Capture the cell that displays the provided text and extract its (X, Y) central coordinate. 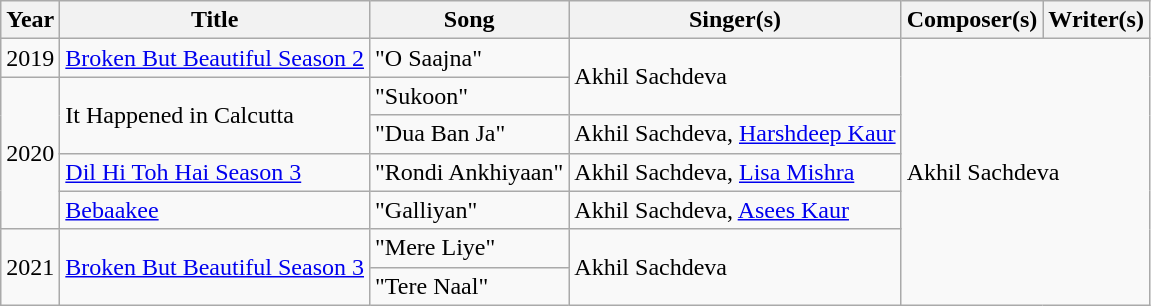
2020 (30, 153)
"Mere Liye" (470, 248)
2019 (30, 58)
Akhil Sachdeva, Lisa Mishra (735, 172)
"Galliyan" (470, 210)
Akhil Sachdeva, Asees Kaur (735, 210)
Composer(s) (972, 20)
Broken But Beautiful Season 3 (215, 267)
"Sukoon" (470, 96)
Writer(s) (1096, 20)
2021 (30, 267)
Title (215, 20)
Singer(s) (735, 20)
It Happened in Calcutta (215, 115)
Broken But Beautiful Season 2 (215, 58)
Song (470, 20)
"Tere Naal" (470, 286)
"Dua Ban Ja" (470, 134)
Akhil Sachdeva, Harshdeep Kaur (735, 134)
"O Saajna" (470, 58)
Dil Hi Toh Hai Season 3 (215, 172)
Bebaakee (215, 210)
"Rondi Ankhiyaan" (470, 172)
Year (30, 20)
